Capture the cell that displays the provided text and extract its (x, y) central coordinate. 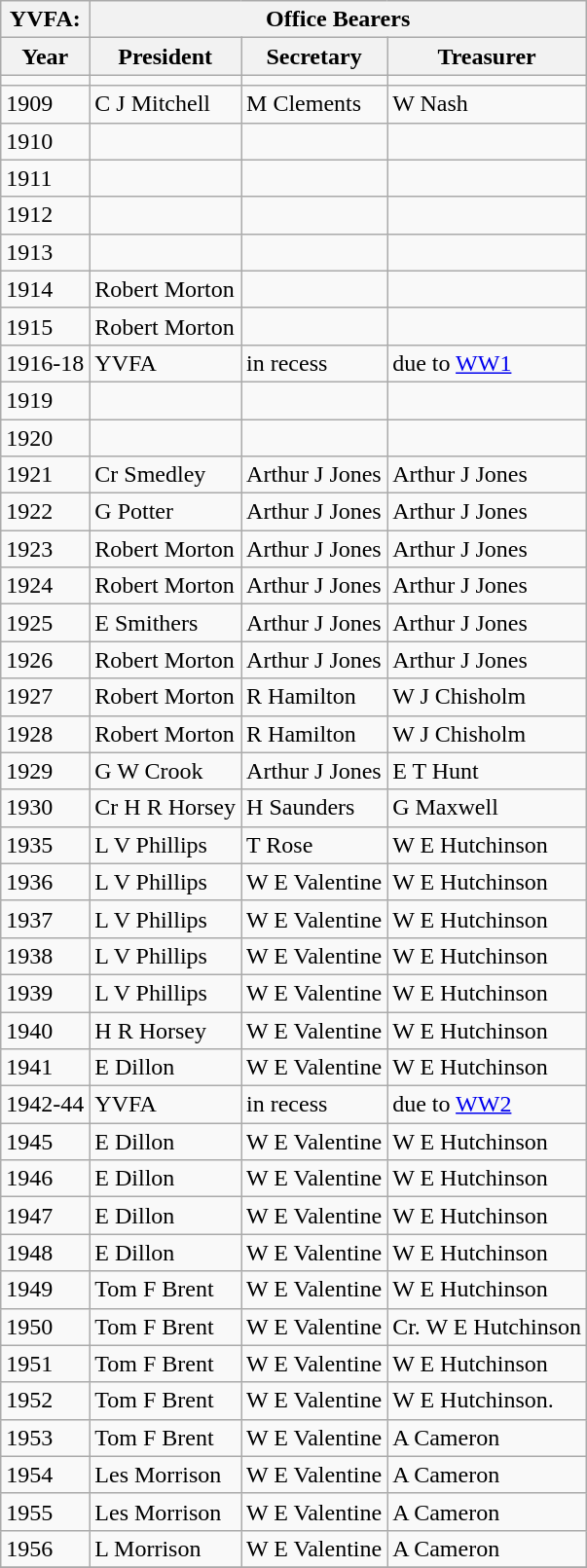
Cr H R Horsey (165, 808)
G W Crook (165, 771)
M Clements (314, 104)
1946 (45, 1179)
1953 (45, 1438)
1923 (45, 549)
1921 (45, 475)
1928 (45, 734)
1922 (45, 512)
Year (45, 56)
1929 (45, 771)
1938 (45, 956)
1920 (45, 437)
YVFA: (45, 19)
1919 (45, 400)
1954 (45, 1475)
due to WW2 (487, 1105)
1925 (45, 623)
Secretary (314, 56)
Cr Smedley (165, 475)
1916-18 (45, 363)
1949 (45, 1290)
1930 (45, 808)
1914 (45, 289)
1952 (45, 1401)
1942-44 (45, 1105)
L Morrison (165, 1549)
1913 (45, 252)
1927 (45, 697)
1935 (45, 845)
G Potter (165, 512)
H R Horsey (165, 1031)
G Maxwell (487, 808)
1926 (45, 660)
1948 (45, 1253)
due to WW1 (487, 363)
Cr. W E Hutchinson (487, 1327)
1941 (45, 1068)
1936 (45, 882)
President (165, 56)
1956 (45, 1549)
C J Mitchell (165, 104)
1945 (45, 1142)
1950 (45, 1327)
Treasurer (487, 56)
1940 (45, 1031)
1939 (45, 993)
1911 (45, 178)
W E Hutchinson. (487, 1401)
1951 (45, 1364)
1909 (45, 104)
Office Bearers (339, 19)
1924 (45, 586)
E T Hunt (487, 771)
1912 (45, 215)
W Nash (487, 104)
H Saunders (314, 808)
T Rose (314, 845)
E Smithers (165, 623)
1937 (45, 919)
1915 (45, 326)
1947 (45, 1216)
1955 (45, 1512)
1910 (45, 141)
